From the cell containing the given text, extract its center point as [x, y] coordinate. 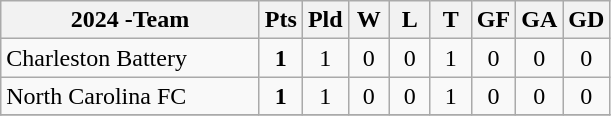
L [410, 20]
GF [493, 20]
GA [540, 20]
GD [586, 20]
Pts [280, 20]
Pld [325, 20]
T [450, 20]
W [368, 20]
2024 -Team [130, 20]
Charleston Battery [130, 58]
North Carolina FC [130, 96]
